Return the [x, y] coordinate for the center point of the cell that contains the specified text.  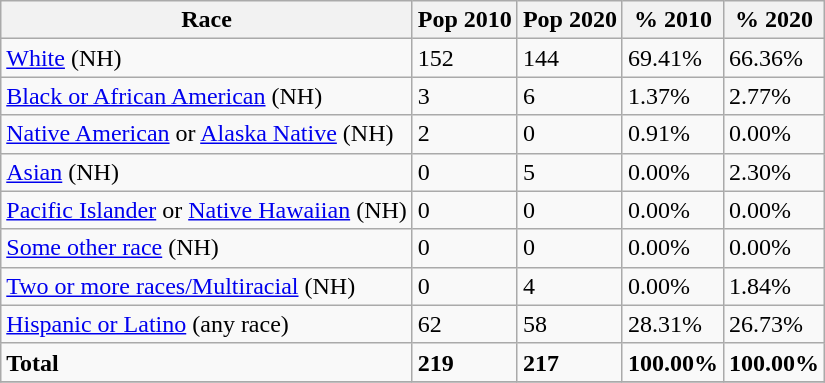
69.41% [672, 58]
Pacific Islander or Native Hawaiian (NH) [207, 210]
1.84% [774, 286]
152 [464, 58]
Hispanic or Latino (any race) [207, 324]
6 [570, 96]
26.73% [774, 324]
4 [570, 286]
1.37% [672, 96]
2.77% [774, 96]
Race [207, 20]
66.36% [774, 58]
Asian (NH) [207, 172]
Black or African American (NH) [207, 96]
0.91% [672, 134]
White (NH) [207, 58]
2 [464, 134]
62 [464, 324]
2.30% [774, 172]
Two or more races/Multiracial (NH) [207, 286]
% 2010 [672, 20]
% 2020 [774, 20]
219 [464, 362]
58 [570, 324]
217 [570, 362]
Pop 2010 [464, 20]
Some other race (NH) [207, 248]
Total [207, 362]
Pop 2020 [570, 20]
3 [464, 96]
144 [570, 58]
Native American or Alaska Native (NH) [207, 134]
5 [570, 172]
28.31% [672, 324]
